Search for the cell housing the specified text and yield its [x, y] center coordinate. 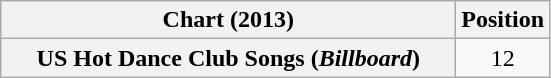
US Hot Dance Club Songs (Billboard) [228, 58]
Chart (2013) [228, 20]
Position [503, 20]
12 [503, 58]
